Pinpoint the cell where the given text exists, returning its [x, y] midpoint coordinate. 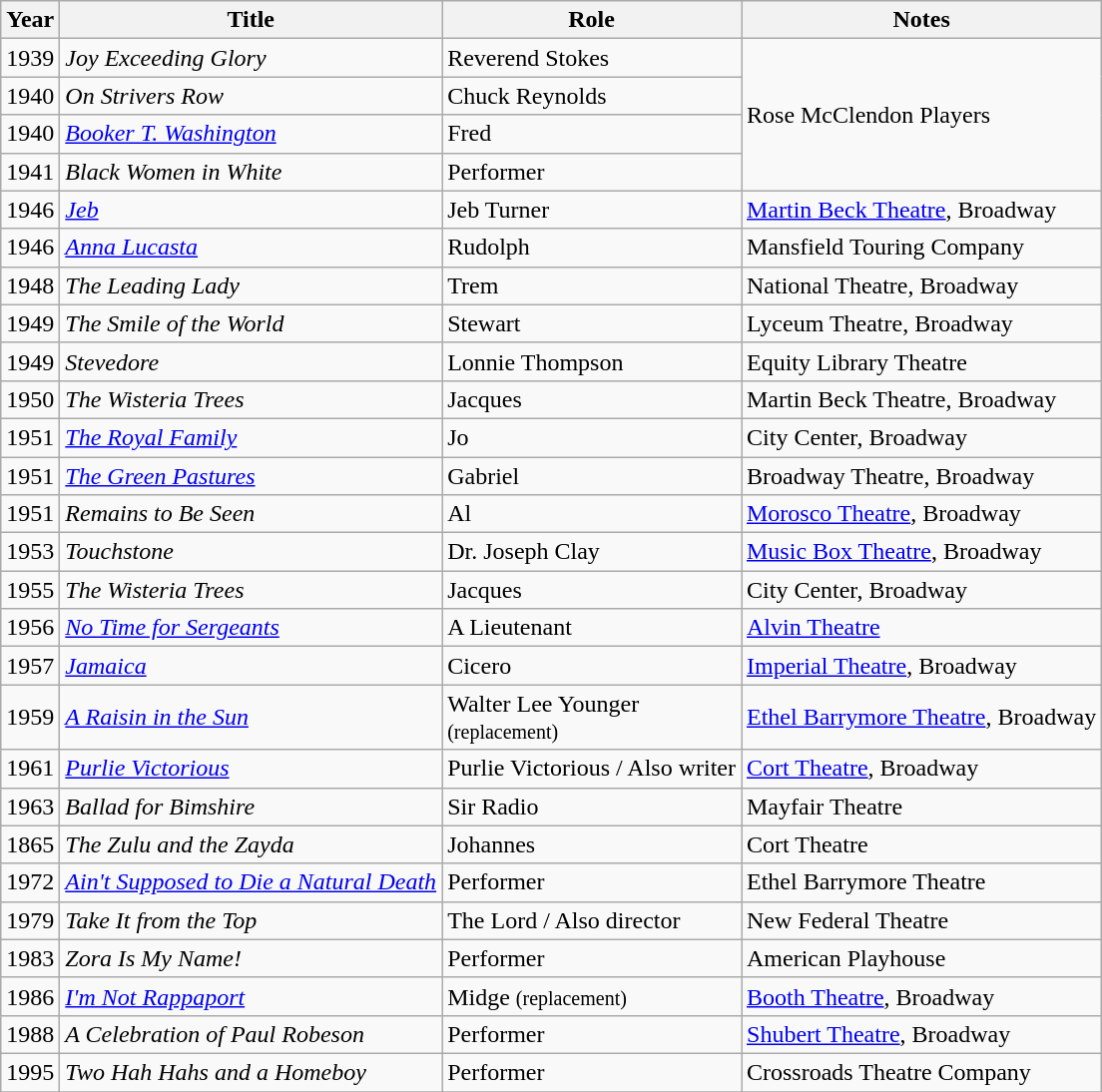
1953 [30, 552]
Jamaica [252, 666]
Ballad for Bimshire [252, 807]
Rose McClendon Players [920, 115]
Remains to Be Seen [252, 514]
Jo [592, 437]
Music Box Theatre, Broadway [920, 552]
Take It from the Top [252, 920]
1865 [30, 844]
Joy Exceeding Glory [252, 58]
Gabriel [592, 476]
Role [592, 20]
1979 [30, 920]
Cort Theatre [920, 844]
A Raisin in the Sun [252, 717]
A Celebration of Paul Robeson [252, 1034]
1957 [30, 666]
Dr. Joseph Clay [592, 552]
Cicero [592, 666]
Johannes [592, 844]
A Lieutenant [592, 628]
1986 [30, 996]
Year [30, 20]
1972 [30, 882]
The Leading Lady [252, 285]
The Green Pastures [252, 476]
Midge (replacement) [592, 996]
Lonnie Thompson [592, 361]
Booth Theatre, Broadway [920, 996]
1948 [30, 285]
Rudolph [592, 248]
Touchstone [252, 552]
Stewart [592, 323]
Broadway Theatre, Broadway [920, 476]
American Playhouse [920, 958]
Alvin Theatre [920, 628]
1983 [30, 958]
Ethel Barrymore Theatre [920, 882]
Sir Radio [592, 807]
1959 [30, 717]
1939 [30, 58]
Al [592, 514]
Zora Is My Name! [252, 958]
1995 [30, 1072]
Booker T. Washington [252, 134]
Stevedore [252, 361]
Walter Lee Younger (replacement) [592, 717]
Black Women in White [252, 172]
On Strivers Row [252, 96]
I'm Not Rappaport [252, 996]
Morosco Theatre, Broadway [920, 514]
Lyceum Theatre, Broadway [920, 323]
1955 [30, 590]
Ethel Barrymore Theatre, Broadway [920, 717]
Jeb Turner [592, 210]
1961 [30, 769]
Purlie Victorious / Also writer [592, 769]
Mansfield Touring Company [920, 248]
Trem [592, 285]
1963 [30, 807]
New Federal Theatre [920, 920]
Title [252, 20]
Fred [592, 134]
1950 [30, 399]
Shubert Theatre, Broadway [920, 1034]
The Lord / Also director [592, 920]
Equity Library Theatre [920, 361]
The Zulu and the Zayda [252, 844]
Jeb [252, 210]
1941 [30, 172]
The Royal Family [252, 437]
Two Hah Hahs and a Homeboy [252, 1072]
Purlie Victorious [252, 769]
Reverend Stokes [592, 58]
1988 [30, 1034]
No Time for Sergeants [252, 628]
Imperial Theatre, Broadway [920, 666]
Mayfair Theatre [920, 807]
Crossroads Theatre Company [920, 1072]
Cort Theatre, Broadway [920, 769]
Ain't Supposed to Die a Natural Death [252, 882]
National Theatre, Broadway [920, 285]
Anna Lucasta [252, 248]
Chuck Reynolds [592, 96]
Notes [920, 20]
The Smile of the World [252, 323]
1956 [30, 628]
